For the text-containing cell, return its midpoint in (x, y) coordinate format. 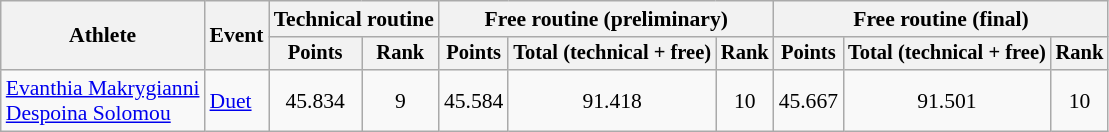
45.667 (808, 100)
Duet (237, 100)
45.584 (474, 100)
9 (400, 100)
Technical routine (354, 19)
45.834 (316, 100)
Free routine (preliminary) (606, 19)
Free routine (final) (942, 19)
91.418 (612, 100)
Athlete (103, 36)
Event (237, 36)
91.501 (947, 100)
Evanthia MakrygianniDespoina Solomou (103, 100)
